Capture the cell that displays the provided text and extract its [x, y] central coordinate. 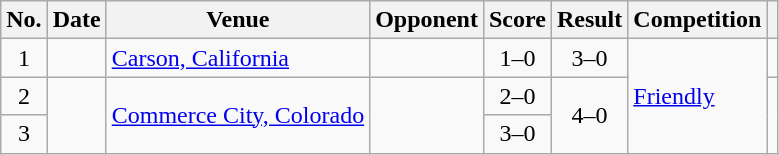
Competition [698, 20]
Friendly [698, 96]
3 [24, 134]
Commerce City, Colorado [238, 115]
Venue [238, 20]
Result [589, 20]
Opponent [427, 20]
2 [24, 96]
Score [517, 20]
1 [24, 58]
2–0 [517, 96]
1–0 [517, 58]
No. [24, 20]
Date [76, 20]
Carson, California [238, 58]
4–0 [589, 115]
